Identify which cell holds the provided text, then report its [X, Y] central coordinate. 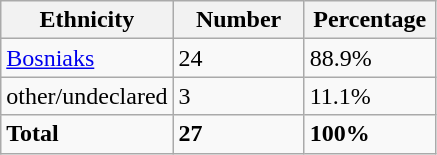
Number [238, 20]
100% [370, 134]
11.1% [370, 96]
27 [238, 134]
Total [87, 134]
Percentage [370, 20]
88.9% [370, 58]
Ethnicity [87, 20]
3 [238, 96]
24 [238, 58]
Bosniaks [87, 58]
other/undeclared [87, 96]
